Return [x, y] of the center of cell containing provided text 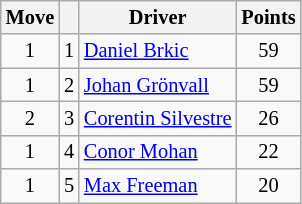
5 [69, 186]
4 [69, 152]
Johan Grönvall [158, 85]
Conor Mohan [158, 152]
Move [30, 17]
Max Freeman [158, 186]
Corentin Silvestre [158, 118]
Points [268, 17]
22 [268, 152]
26 [268, 118]
3 [69, 118]
Daniel Brkic [158, 51]
Driver [158, 17]
20 [268, 186]
